Search for the cell housing the specified text and yield its (x, y) center coordinate. 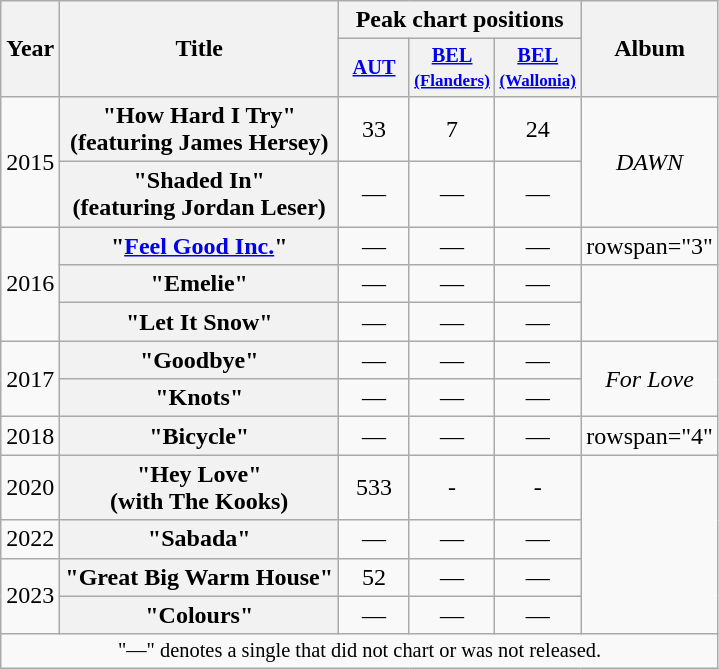
7 (452, 128)
"Emelie" (200, 284)
rowspan="3" (650, 246)
BEL(Wallonia) (538, 68)
AUT (374, 68)
Album (650, 49)
"Knots" (200, 398)
DAWN (650, 161)
533 (374, 488)
rowspan="4" (650, 436)
"Hey Love"(with The Kooks) (200, 488)
24 (538, 128)
BEL(Flanders) (452, 68)
"—" denotes a single that did not chart or was not released. (360, 651)
"Sabada" (200, 539)
"Colours" (200, 615)
For Love (650, 379)
Title (200, 49)
2020 (30, 488)
"Shaded In"(featuring Jordan Leser) (200, 194)
Peak chart positions (460, 20)
2018 (30, 436)
2023 (30, 596)
"Great Big Warm House" (200, 577)
2016 (30, 284)
"Goodbye" (200, 360)
"Feel Good Inc." (200, 246)
2022 (30, 539)
52 (374, 577)
Year (30, 49)
2015 (30, 161)
"Let It Snow" (200, 322)
"Bicycle" (200, 436)
"How Hard I Try"(featuring James Hersey) (200, 128)
33 (374, 128)
2017 (30, 379)
